Detect which cell encompasses the target text, then output its (x, y) center coordinate. 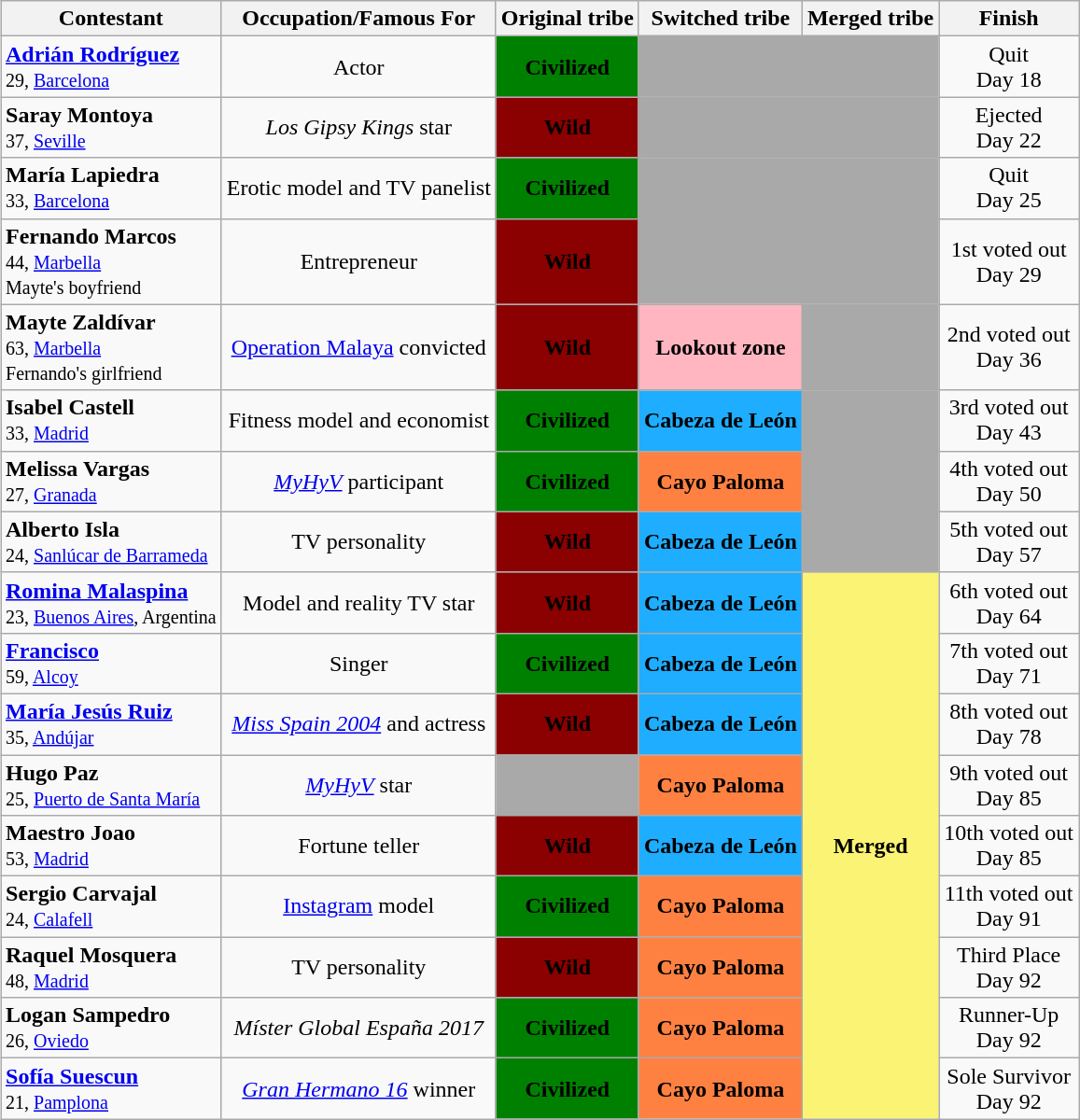
Romina Malaspina 23, Buenos Aires, Argentina (110, 603)
Adrián Rodríguez 29, Barcelona (110, 67)
Original tribe (568, 19)
Isabel Castell 33, Madrid (110, 420)
11th voted outDay 91 (1009, 907)
Merged (870, 846)
Merged tribe (870, 19)
Miss Spain 2004 and actress (358, 724)
Singer (358, 663)
9th voted outDay 85 (1009, 784)
Logan Sampedro 26, Oviedo (110, 1029)
Fernando Marcos 44, MarbellaMayte's boyfriend (110, 261)
Switched tribe (721, 19)
Occupation/Famous For (358, 19)
Melissa Vargas 27, Granada (110, 482)
Fitness model and economist (358, 420)
Fortune teller (358, 846)
6th voted outDay 64 (1009, 603)
María Lapiedra 33, Barcelona (110, 189)
Alberto Isla 24, Sanlúcar de Barrameda (110, 541)
Mayte Zaldívar 63, MarbellaFernando's girlfriend (110, 347)
7th voted outDay 71 (1009, 663)
Actor (358, 67)
Contestant (110, 19)
Entrepreneur (358, 261)
Model and reality TV star (358, 603)
Raquel Mosquera 48, Madrid (110, 967)
Runner-UpDay 92 (1009, 1029)
Sole SurvivorDay 92 (1009, 1088)
1st voted outDay 29 (1009, 261)
María Jesús Ruiz 35, Andújar (110, 724)
QuitDay 18 (1009, 67)
Hugo Paz 25, Puerto de Santa María (110, 784)
Míster Global España 2017 (358, 1029)
Gran Hermano 16 winner (358, 1088)
5th voted outDay 57 (1009, 541)
3rd voted outDay 43 (1009, 420)
MyHyV star (358, 784)
Lookout zone (721, 347)
Third PlaceDay 92 (1009, 967)
Finish (1009, 19)
EjectedDay 22 (1009, 127)
Sergio Carvajal 24, Calafell (110, 907)
4th voted outDay 50 (1009, 482)
10th voted outDay 85 (1009, 846)
Erotic model and TV panelist (358, 189)
Saray Montoya 37, Seville (110, 127)
Sofía Suescun 21, Pamplona (110, 1088)
Operation Malaya convicted (358, 347)
Maestro Joao 53, Madrid (110, 846)
8th voted outDay 78 (1009, 724)
QuitDay 25 (1009, 189)
Francisco 59, Alcoy (110, 663)
MyHyV participant (358, 482)
Instagram model (358, 907)
2nd voted outDay 36 (1009, 347)
Los Gipsy Kings star (358, 127)
